Return the [x, y] coordinate for the center point of the cell that contains the specified text.  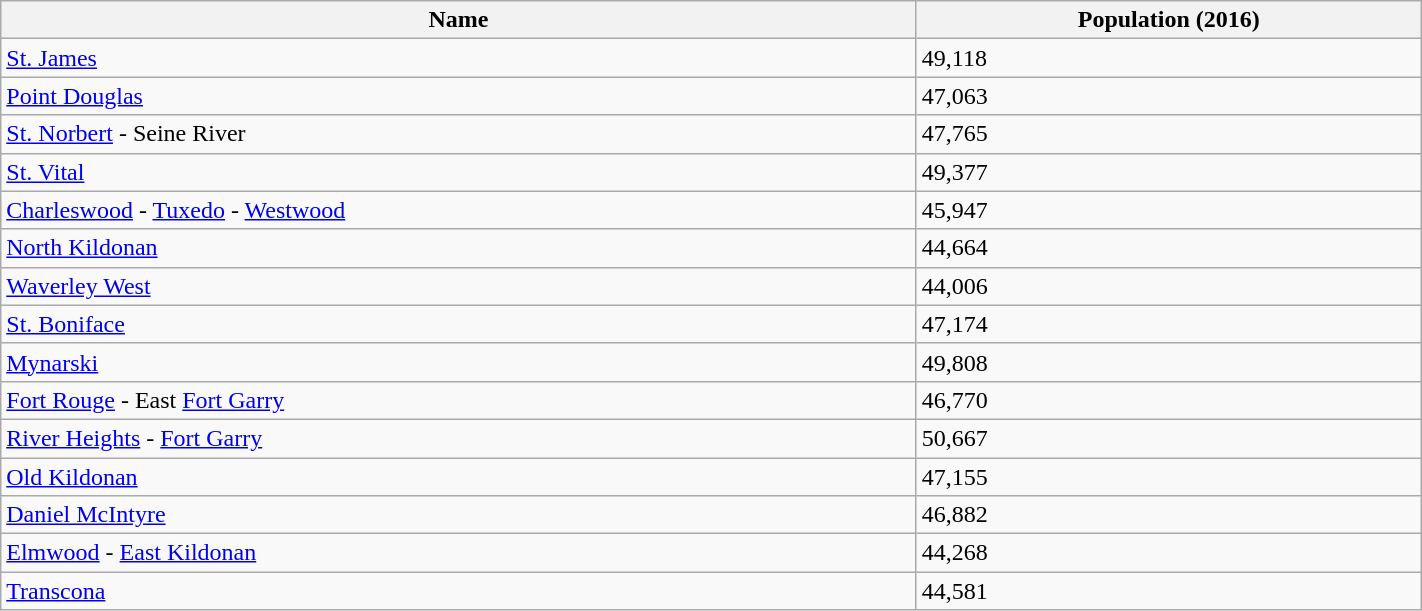
49,118 [1168, 58]
47,063 [1168, 96]
47,155 [1168, 477]
Fort Rouge - East Fort Garry [459, 400]
47,174 [1168, 324]
Point Douglas [459, 96]
North Kildonan [459, 248]
46,770 [1168, 400]
St. Vital [459, 172]
Charleswood - Tuxedo - Westwood [459, 210]
Transcona [459, 591]
44,006 [1168, 286]
Waverley West [459, 286]
44,581 [1168, 591]
Name [459, 20]
Mynarski [459, 362]
50,667 [1168, 438]
River Heights - Fort Garry [459, 438]
St. Boniface [459, 324]
St. Norbert - Seine River [459, 134]
Daniel McIntyre [459, 515]
St. James [459, 58]
49,808 [1168, 362]
44,268 [1168, 553]
44,664 [1168, 248]
Elmwood - East Kildonan [459, 553]
47,765 [1168, 134]
46,882 [1168, 515]
49,377 [1168, 172]
Old Kildonan [459, 477]
Population (2016) [1168, 20]
45,947 [1168, 210]
